Search for the cell housing the specified text and yield its [X, Y] center coordinate. 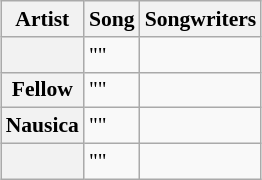
Artist [42, 19]
Song [112, 19]
Fellow [42, 90]
Songwriters [201, 19]
Nausica [42, 126]
